Capture the cell that displays the provided text and extract its [x, y] central coordinate. 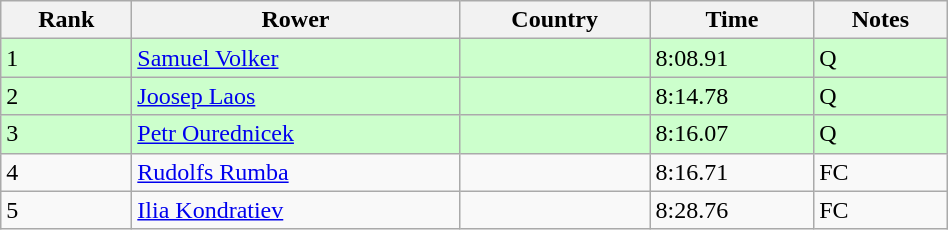
1 [66, 58]
Joosep Laos [296, 96]
5 [66, 210]
3 [66, 134]
8:16.07 [732, 134]
Country [554, 20]
Petr Ourednicek [296, 134]
Ilia Kondratiev [296, 210]
Samuel Volker [296, 58]
Time [732, 20]
8:08.91 [732, 58]
Rower [296, 20]
2 [66, 96]
8:28.76 [732, 210]
Rank [66, 20]
Rudolfs Rumba [296, 172]
8:16.71 [732, 172]
Notes [881, 20]
4 [66, 172]
8:14.78 [732, 96]
